Find where the given text appears and provide that cell's center as (x, y) coordinate. 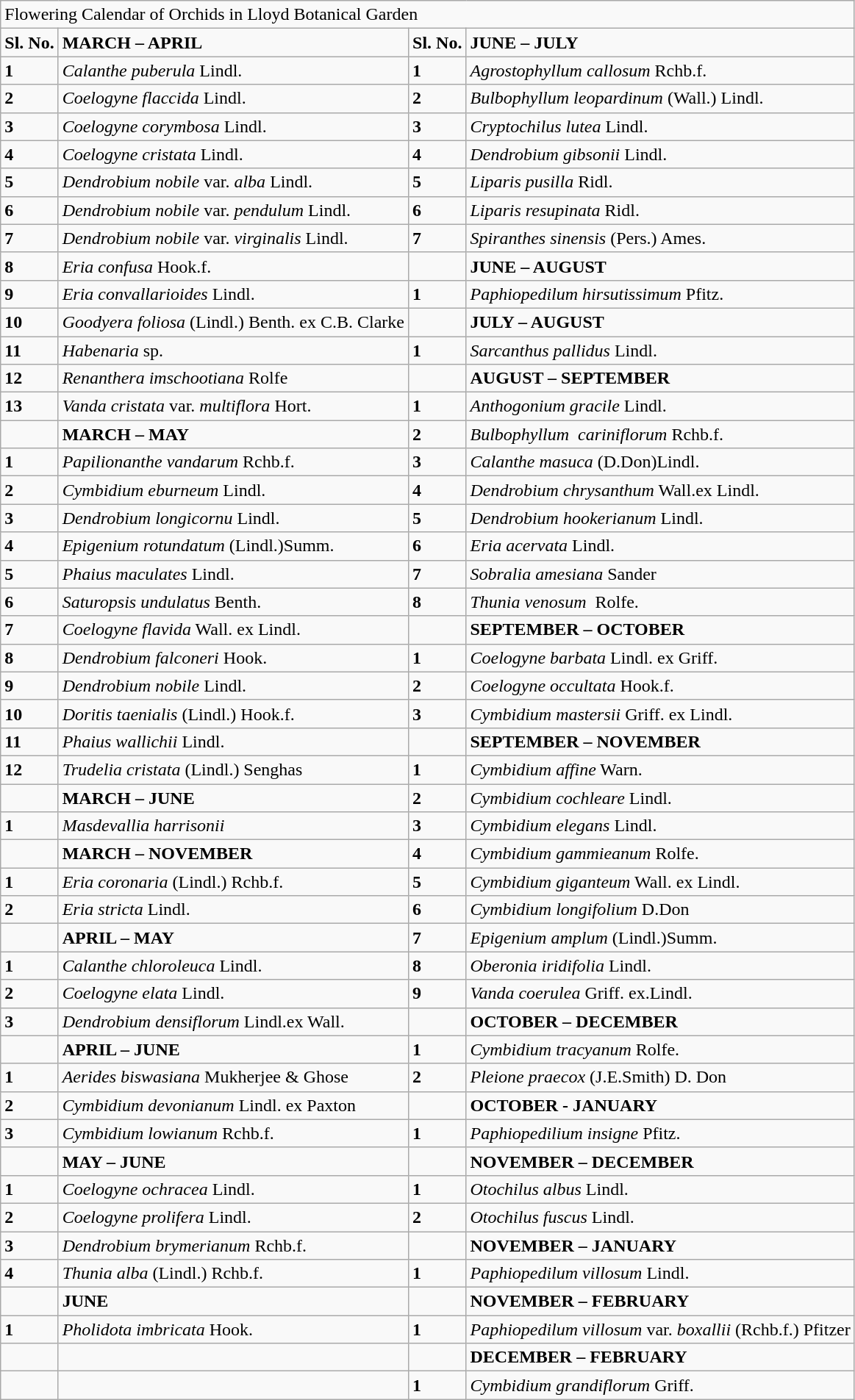
Thunia venosum Rolfe. (660, 602)
Eria convallarioides Lindl. (233, 294)
Cymbidium affine Warn. (660, 769)
Coelogyne flavida Wall. ex Lindl. (233, 630)
Anthogonium gracile Lindl. (660, 406)
Renanthera imschootiana Rolfe (233, 378)
Trudelia cristata (Lindl.) Senghas (233, 769)
Dendrobium nobile var. pendulum Lindl. (233, 210)
Pleione praecox (J.E.Smith) D. Don (660, 1077)
13 (29, 406)
Goodyera foliosa (Lindl.) Benth. ex C.B. Clarke (233, 322)
Liparis pusilla Ridl. (660, 182)
DECEMBER – FEBRUARY (660, 1357)
Otochilus fuscus Lindl. (660, 1217)
AUGUST – SEPTEMBER (660, 378)
SEPTEMBER – NOVEMBER (660, 742)
Cymbidium gammieanum Rolfe. (660, 854)
Vanda coerulea Griff. ex.Lindl. (660, 994)
Dendrobium hookerianum Lindl. (660, 518)
NOVEMBER – DECEMBER (660, 1161)
Dendrobium densiflorum Lindl.ex Wall. (233, 1022)
Coelogyne barbata Lindl. ex Griff. (660, 658)
Coelogyne flaccida Lindl. (233, 98)
Calanthe puberula Lindl. (233, 71)
Habenaria sp. (233, 351)
Cymbidium grandiflorum Griff. (660, 1385)
Coelogyne corymbosa Lindl. (233, 126)
OCTOBER – DECEMBER (660, 1022)
Epigenium amplum (Lindl.)Summ. (660, 938)
Eria acervata Lindl. (660, 546)
Calanthe masuca (D.Don)Lindl. (660, 462)
Eria stricta Lindl. (233, 910)
Cymbidium giganteum Wall. ex Lindl. (660, 882)
MARCH – JUNE (233, 797)
Phaius maculates Lindl. (233, 574)
Thunia alba (Lindl.) Rchb.f. (233, 1274)
Oberonia iridifolia Lindl. (660, 966)
Doritis taenialis (Lindl.) Hook.f. (233, 714)
NOVEMBER – JANUARY (660, 1246)
MAY – JUNE (233, 1161)
MARCH – MAY (233, 434)
Paphiopedilum hirsutissimum Pfitz. (660, 294)
Cryptochilus lutea Lindl. (660, 126)
Eria confusa Hook.f. (233, 266)
Cymbidium mastersii Griff. ex Lindl. (660, 714)
Sarcanthus pallidus Lindl. (660, 351)
Agrostophyllum callosum Rchb.f. (660, 71)
Dendrobium brymerianum Rchb.f. (233, 1246)
Cymbidium elegans Lindl. (660, 826)
Dendrobium nobile var. virginalis Lindl. (233, 238)
Dendrobium longicornu Lindl. (233, 518)
Dendrobium falconeri Hook. (233, 658)
Pholidota imbricata Hook. (233, 1329)
Cymbidium longifolium D.Don (660, 910)
Cymbidium devonianum Lindl. ex Paxton (233, 1105)
Paphiopedilium insigne Pfitz. (660, 1133)
Cymbidium eburneum Lindl. (233, 490)
Coelogyne elata Lindl. (233, 994)
Masdevallia harrisonii (233, 826)
Saturopsis undulatus Benth. (233, 602)
MARCH – NOVEMBER (233, 854)
Eria coronaria (Lindl.) Rchb.f. (233, 882)
Coelogyne occultata Hook.f. (660, 686)
JUNE (233, 1302)
MARCH – APRIL (233, 43)
Epigenium rotundatum (Lindl.)Summ. (233, 546)
Liparis resupinata Ridl. (660, 210)
Calanthe chloroleuca Lindl. (233, 966)
Aerides biswasiana Mukherjee & Ghose (233, 1077)
Flowering Calendar of Orchids in Lloyd Botanical Garden (428, 15)
OCTOBER - JANUARY (660, 1105)
Dendrobium nobile Lindl. (233, 686)
Otochilus albus Lindl. (660, 1189)
APRIL – MAY (233, 938)
Coelogyne cristata Lindl. (233, 154)
Dendrobium gibsonii Lindl. (660, 154)
JULY – AUGUST (660, 322)
Bulbophyllum cariniflorum Rchb.f. (660, 434)
Papilionanthe vandarum Rchb.f. (233, 462)
Phaius wallichii Lindl. (233, 742)
JUNE – AUGUST (660, 266)
SEPTEMBER – OCTOBER (660, 630)
Paphiopedilum villosum var. boxallii (Rchb.f.) Pfitzer (660, 1329)
Cymbidium lowianum Rchb.f. (233, 1133)
Cymbidium cochleare Lindl. (660, 797)
Bulbophyllum leopardinum (Wall.) Lindl. (660, 98)
Dendrobium chrysanthum Wall.ex Lindl. (660, 490)
NOVEMBER – FEBRUARY (660, 1302)
Coelogyne prolifera Lindl. (233, 1217)
Dendrobium nobile var. alba Lindl. (233, 182)
Sobralia amesiana Sander (660, 574)
JUNE – JULY (660, 43)
Cymbidium tracyanum Rolfe. (660, 1049)
Coelogyne ochracea Lindl. (233, 1189)
Spiranthes sinensis (Pers.) Ames. (660, 238)
Paphiopedilum villosum Lindl. (660, 1274)
Vanda cristata var. multiflora Hort. (233, 406)
APRIL – JUNE (233, 1049)
